Output the [X, Y] coordinate of the center of the cell containing the given text.  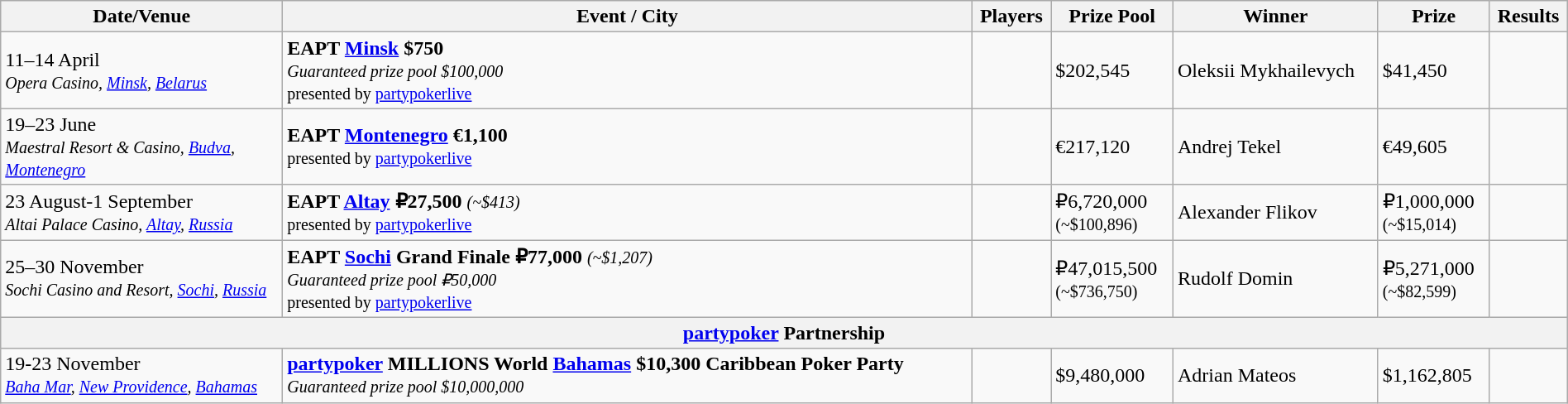
$41,450 [1433, 70]
EAPT Montenegro €1,100presented by partypokerlive [627, 147]
25–30 NovemberSochi Casino and Resort, Sochi, Russia [142, 279]
Rudolf Domin [1275, 279]
EAPT Altay ₽27,500 (~$413)presented by partypokerlive [627, 212]
Event / City [627, 17]
$9,480,000 [1112, 376]
Winner [1275, 17]
$1,162,805 [1433, 376]
Players [1011, 17]
19–23 JuneMaestral Resort & Casino, Budva, Montenegro [142, 147]
Oleksii Mykhailevych [1275, 70]
Andrej Tekel [1275, 147]
partypoker Partnership [784, 333]
Prize Pool [1112, 17]
₽47,015,500(~$736,750) [1112, 279]
11–14 AprilOpera Casino, Minsk, Belarus [142, 70]
EAPT Minsk $750Guaranteed prize pool $100,000presented by partypokerlive [627, 70]
€217,120 [1112, 147]
₽6,720,000(~$100,896) [1112, 212]
Prize [1433, 17]
Adrian Mateos [1275, 376]
partypoker MILLIONS World Bahamas $10,300 Caribbean Poker PartyGuaranteed prize pool $10,000,000 [627, 376]
₽1,000,000(~$15,014) [1433, 212]
$202,545 [1112, 70]
Date/Venue [142, 17]
Results [1528, 17]
Alexander Flikov [1275, 212]
€49,605 [1433, 147]
₽5,271,000(~$82,599) [1433, 279]
23 August-1 SeptemberAltai Palace Casino, Altay, Russia [142, 212]
EAPT Sochi Grand Finale ₽77,000 (~$1,207)Guaranteed prize pool ₽50,000presented by partypokerlive [627, 279]
19-23 NovemberBaha Mar, New Providence, Bahamas [142, 376]
